From the cell containing the given text, extract its center point as (X, Y) coordinate. 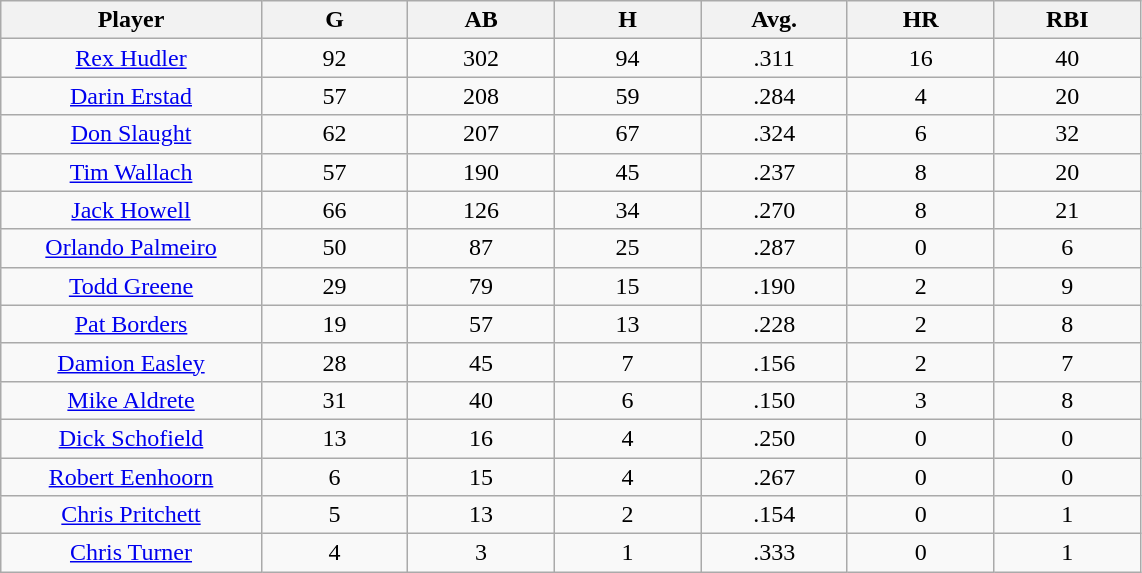
Don Slaught (132, 134)
.324 (774, 134)
28 (334, 362)
Dick Schofield (132, 438)
302 (482, 58)
G (334, 20)
62 (334, 134)
RBI (1068, 20)
H (628, 20)
Chris Turner (132, 553)
.284 (774, 96)
25 (628, 248)
208 (482, 96)
Pat Borders (132, 324)
.154 (774, 515)
AB (482, 20)
5 (334, 515)
.228 (774, 324)
59 (628, 96)
HR (920, 20)
9 (1068, 286)
66 (334, 210)
207 (482, 134)
Chris Pritchett (132, 515)
94 (628, 58)
Todd Greene (132, 286)
Tim Wallach (132, 172)
Player (132, 20)
.267 (774, 477)
.190 (774, 286)
Darin Erstad (132, 96)
21 (1068, 210)
.287 (774, 248)
Damion Easley (132, 362)
32 (1068, 134)
.150 (774, 400)
190 (482, 172)
126 (482, 210)
34 (628, 210)
19 (334, 324)
Rex Hudler (132, 58)
.250 (774, 438)
67 (628, 134)
.156 (774, 362)
Avg. (774, 20)
Orlando Palmeiro (132, 248)
31 (334, 400)
.270 (774, 210)
87 (482, 248)
50 (334, 248)
Mike Aldrete (132, 400)
.333 (774, 553)
.311 (774, 58)
.237 (774, 172)
Robert Eenhoorn (132, 477)
92 (334, 58)
79 (482, 286)
29 (334, 286)
Jack Howell (132, 210)
